Search for the cell housing the specified text and yield its [x, y] center coordinate. 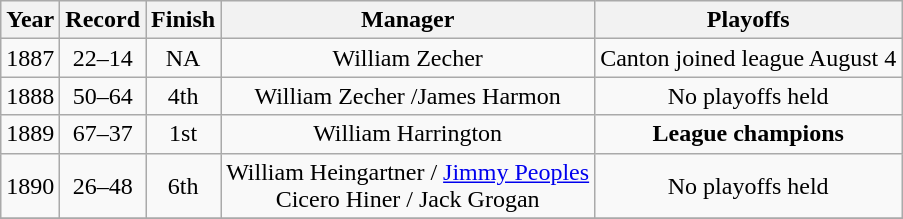
Finish [184, 20]
Manager [408, 20]
67–37 [103, 134]
Year [30, 20]
William Heingartner / Jimmy Peoples Cicero Hiner / Jack Grogan [408, 186]
Playoffs [748, 20]
William Zecher [408, 58]
1888 [30, 96]
1889 [30, 134]
NA [184, 58]
6th [184, 186]
1890 [30, 186]
Canton joined league August 4 [748, 58]
League champions [748, 134]
William Zecher /James Harmon [408, 96]
50–64 [103, 96]
William Harrington [408, 134]
22–14 [103, 58]
Record [103, 20]
4th [184, 96]
1st [184, 134]
26–48 [103, 186]
1887 [30, 58]
